Provide the [x, y] coordinate of the cell's center where the given text is located.  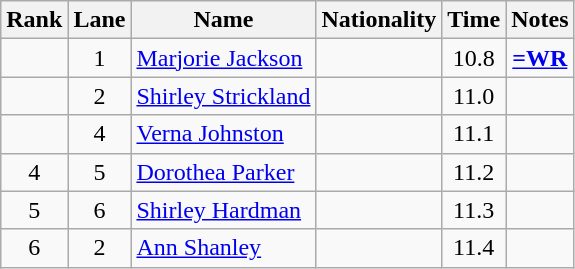
Ann Shanley [224, 248]
Name [224, 20]
Shirley Strickland [224, 96]
11.2 [474, 172]
Verna Johnston [224, 134]
11.1 [474, 134]
Time [474, 20]
Marjorie Jackson [224, 58]
Dorothea Parker [224, 172]
11.3 [474, 210]
11.4 [474, 248]
Nationality [379, 20]
Lane [100, 20]
Rank [34, 20]
Notes [540, 20]
Shirley Hardman [224, 210]
10.8 [474, 58]
11.0 [474, 96]
1 [100, 58]
=WR [540, 58]
